Identify which cell holds the provided text, then report its (x, y) central coordinate. 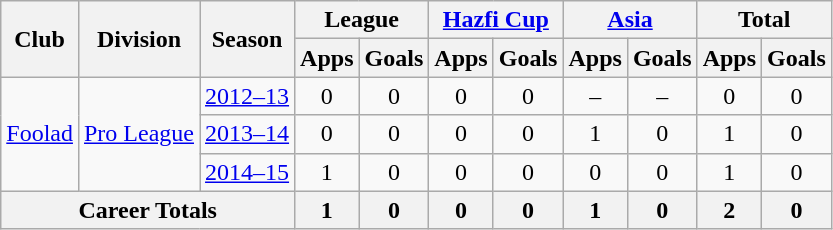
League (362, 20)
Division (138, 39)
Club (40, 39)
2012–13 (248, 96)
Asia (630, 20)
Hazfi Cup (496, 20)
2013–14 (248, 134)
Career Totals (148, 210)
2014–15 (248, 172)
2 (729, 210)
Season (248, 39)
Foolad (40, 134)
Total (764, 20)
Pro League (138, 134)
